Return the [X, Y] coordinate for the center point of the cell that contains the specified text.  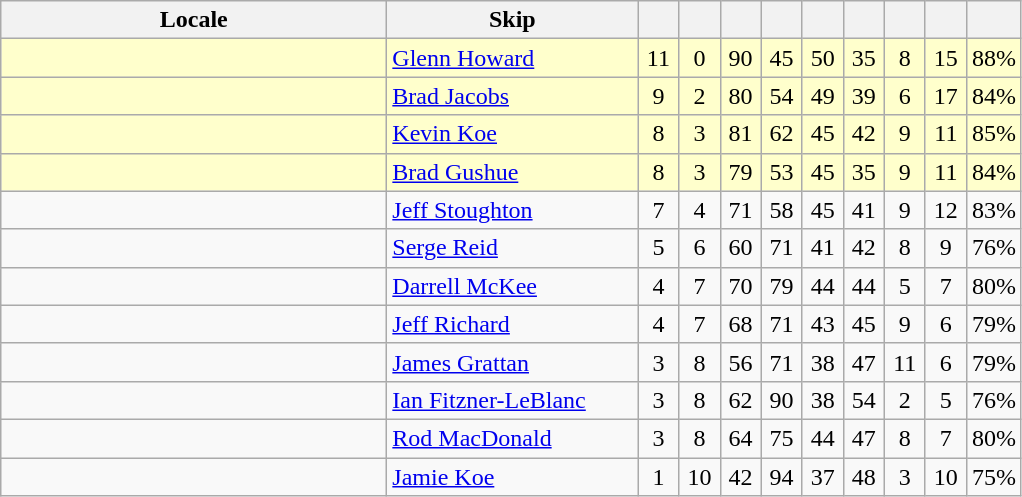
Rod MacDonald [512, 438]
James Grattan [512, 362]
0 [700, 58]
Serge Reid [512, 248]
Kevin Koe [512, 134]
56 [740, 362]
17 [946, 96]
83% [994, 210]
Skip [512, 20]
Locale [194, 20]
43 [822, 324]
50 [822, 58]
39 [864, 96]
Brad Gushue [512, 172]
48 [864, 477]
Jamie Koe [512, 477]
68 [740, 324]
15 [946, 58]
1 [658, 477]
70 [740, 286]
85% [994, 134]
81 [740, 134]
60 [740, 248]
Glenn Howard [512, 58]
88% [994, 58]
Jeff Stoughton [512, 210]
Darrell McKee [512, 286]
Jeff Richard [512, 324]
75% [994, 477]
53 [782, 172]
75 [782, 438]
Brad Jacobs [512, 96]
94 [782, 477]
58 [782, 210]
49 [822, 96]
37 [822, 477]
80 [740, 96]
64 [740, 438]
12 [946, 210]
Ian Fitzner-LeBlanc [512, 400]
